Identify which cell holds the provided text, then report its (X, Y) central coordinate. 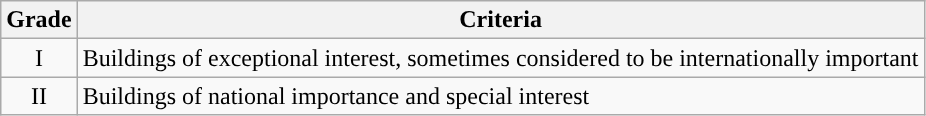
Criteria (500, 20)
II (39, 96)
Buildings of exceptional interest, sometimes considered to be internationally important (500, 58)
I (39, 58)
Grade (39, 20)
Buildings of national importance and special interest (500, 96)
